Determine the [X, Y] coordinate at the center of the cell enclosing the given text.  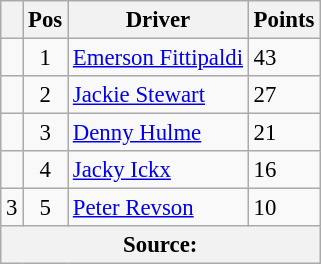
Points [284, 20]
Pos [46, 20]
16 [284, 170]
1 [46, 58]
27 [284, 95]
Denny Hulme [158, 133]
10 [284, 208]
5 [46, 208]
Jackie Stewart [158, 95]
4 [46, 170]
Driver [158, 20]
Jacky Ickx [158, 170]
21 [284, 133]
43 [284, 58]
Peter Revson [158, 208]
Emerson Fittipaldi [158, 58]
2 [46, 95]
Source: [160, 245]
